Capture the cell that displays the provided text and extract its [X, Y] central coordinate. 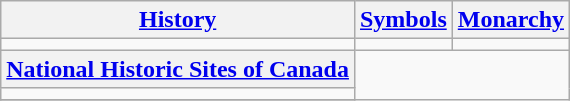
National Historic Sites of Canada [178, 69]
History [178, 20]
Monarchy [510, 20]
Symbols [403, 20]
